For the text-containing cell, return its midpoint in (X, Y) coordinate format. 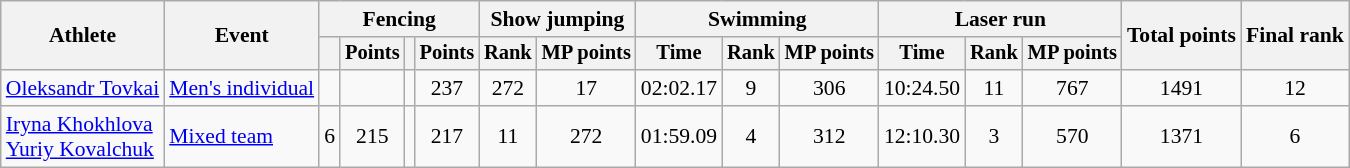
Athlete (83, 36)
02:02.17 (679, 88)
215 (372, 136)
Oleksandr Tovkai (83, 88)
12:10.30 (922, 136)
1491 (1182, 88)
570 (1072, 136)
1371 (1182, 136)
12 (1295, 88)
10:24.50 (922, 88)
17 (586, 88)
Laser run (1000, 19)
Show jumping (558, 19)
Event (242, 36)
Fencing (399, 19)
Mixed team (242, 136)
9 (751, 88)
306 (830, 88)
Swimming (758, 19)
3 (994, 136)
Men's individual (242, 88)
Total points (1182, 36)
Iryna KhokhlovaYuriy Kovalchuk (83, 136)
Final rank (1295, 36)
01:59.09 (679, 136)
312 (830, 136)
237 (447, 88)
767 (1072, 88)
217 (447, 136)
4 (751, 136)
